Provide the [X, Y] coordinate of the cell's center where the given text is located.  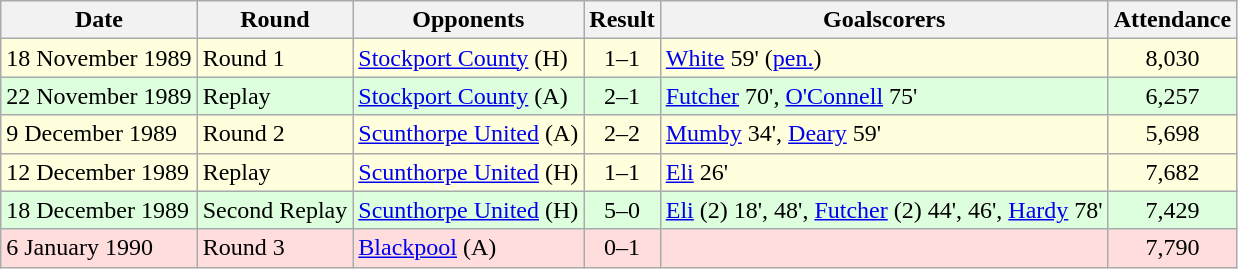
Date [99, 20]
Result [622, 20]
22 November 1989 [99, 96]
Round 1 [275, 58]
0–1 [622, 248]
7,682 [1172, 172]
2–1 [622, 96]
Eli (2) 18', 48', Futcher (2) 44', 46', Hardy 78' [884, 210]
Opponents [468, 20]
12 December 1989 [99, 172]
Goalscorers [884, 20]
6 January 1990 [99, 248]
Futcher 70', O'Connell 75' [884, 96]
Attendance [1172, 20]
5–0 [622, 210]
5,698 [1172, 134]
Mumby 34', Deary 59' [884, 134]
7,429 [1172, 210]
Stockport County (A) [468, 96]
Round 2 [275, 134]
Stockport County (H) [468, 58]
18 December 1989 [99, 210]
Round 3 [275, 248]
18 November 1989 [99, 58]
2–2 [622, 134]
White 59' (pen.) [884, 58]
6,257 [1172, 96]
7,790 [1172, 248]
9 December 1989 [99, 134]
8,030 [1172, 58]
Round [275, 20]
Eli 26' [884, 172]
Blackpool (A) [468, 248]
Second Replay [275, 210]
Scunthorpe United (A) [468, 134]
